Find where the given text appears and provide that cell's center as [x, y] coordinate. 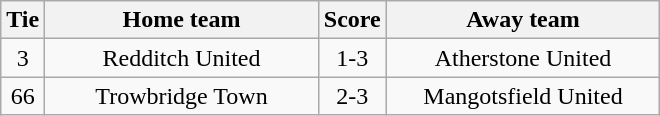
66 [23, 96]
Atherstone United [523, 58]
Away team [523, 20]
1-3 [352, 58]
Tie [23, 20]
Score [352, 20]
Redditch United [182, 58]
3 [23, 58]
Trowbridge Town [182, 96]
2-3 [352, 96]
Home team [182, 20]
Mangotsfield United [523, 96]
